Pinpoint the cell where the given text exists, returning its (X, Y) midpoint coordinate. 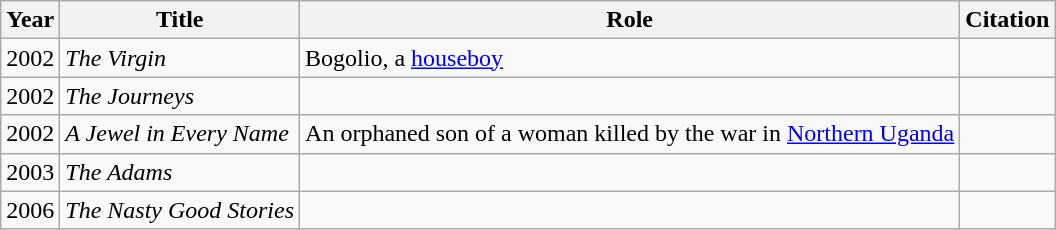
The Adams (180, 172)
2006 (30, 210)
The Nasty Good Stories (180, 210)
Title (180, 20)
Citation (1008, 20)
The Virgin (180, 58)
2003 (30, 172)
Bogolio, a houseboy (630, 58)
Role (630, 20)
Year (30, 20)
The Journeys (180, 96)
An orphaned son of a woman killed by the war in Northern Uganda (630, 134)
A Jewel in Every Name (180, 134)
